Return (X, Y) of the center of cell containing provided text 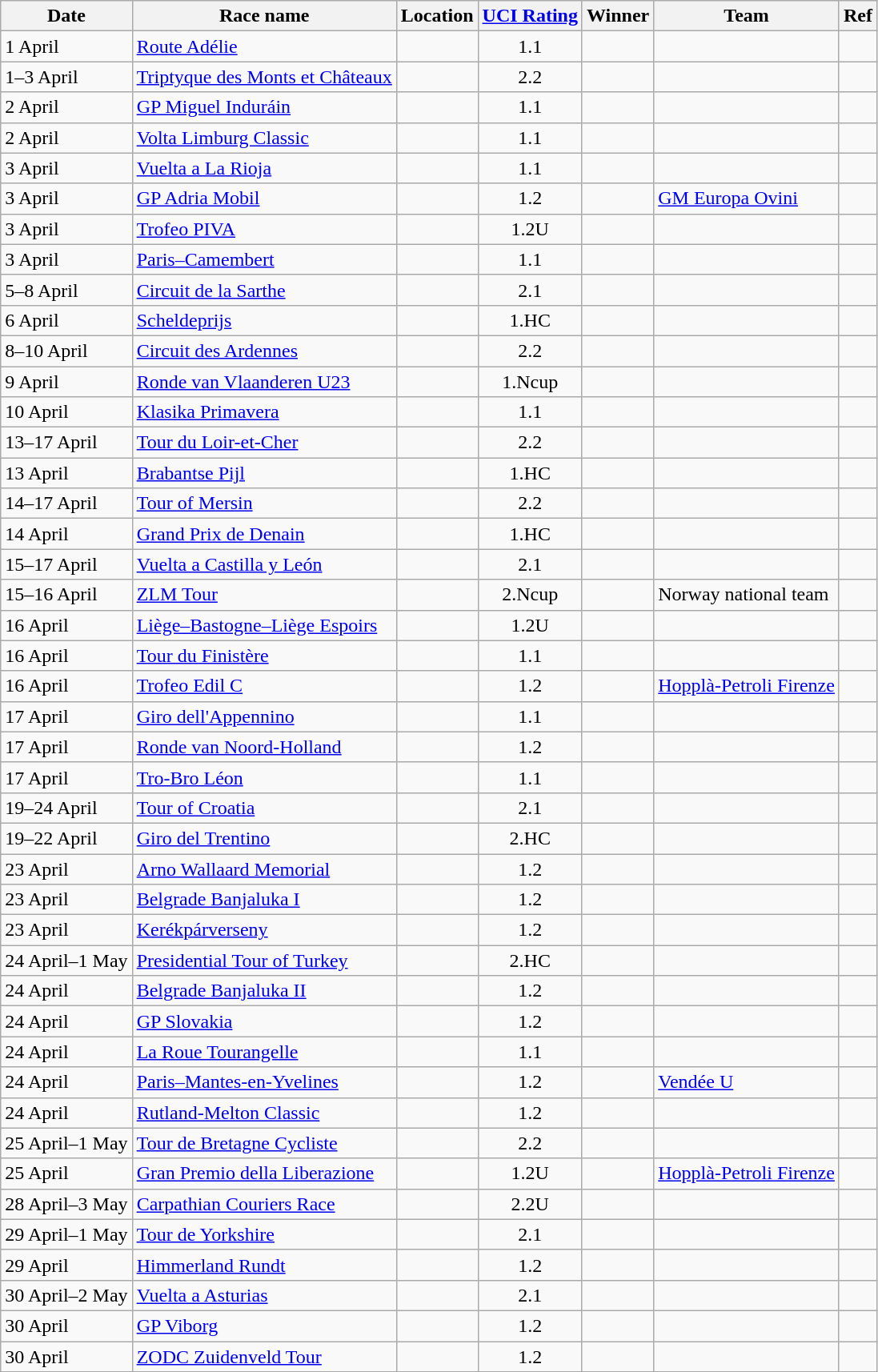
28 April–3 May (66, 1204)
Triptyque des Monts et Châteaux (264, 77)
ZODC Zuidenveld Tour (264, 1357)
GP Viborg (264, 1326)
Tour de Bretagne Cycliste (264, 1143)
29 April–1 May (66, 1234)
1 April (66, 46)
Tour du Finistère (264, 656)
Klasika Primavera (264, 412)
Giro del Trentino (264, 838)
Brabantse Pijl (264, 473)
Giro dell'Appennino (264, 716)
13 April (66, 473)
Tour du Loir-et-Cher (264, 443)
Carpathian Couriers Race (264, 1204)
Paris–Mantes-en-Yvelines (264, 1082)
Himmerland Rundt (264, 1265)
Trofeo Edil C (264, 686)
Paris–Camembert (264, 259)
10 April (66, 412)
2.2U (530, 1204)
Vuelta a La Rioja (264, 168)
Belgrade Banjaluka II (264, 991)
Volta Limburg Classic (264, 138)
8–10 April (66, 351)
Grand Prix de Denain (264, 534)
14 April (66, 534)
Circuit de la Sarthe (264, 290)
25 April (66, 1173)
Kerékpárverseny (264, 930)
Presidential Tour of Turkey (264, 961)
Tour of Croatia (264, 808)
Date (66, 16)
6 April (66, 320)
Trofeo PIVA (264, 229)
Liège–Bastogne–Liège Espoirs (264, 625)
Scheldeprijs (264, 320)
19–22 April (66, 838)
Route Adélie (264, 46)
Team (747, 16)
Rutland-Melton Classic (264, 1113)
1–3 April (66, 77)
GP Slovakia (264, 1021)
Vuelta a Asturias (264, 1295)
9 April (66, 382)
29 April (66, 1265)
Ref (858, 16)
GM Europa Ovini (747, 199)
Ronde van Noord-Holland (264, 747)
Tour of Mersin (264, 503)
La Roue Tourangelle (264, 1052)
24 April–1 May (66, 961)
Winner (618, 16)
13–17 April (66, 443)
Vuelta a Castilla y León (264, 564)
GP Miguel Induráin (264, 107)
Vendée U (747, 1082)
Circuit des Ardennes (264, 351)
Location (437, 16)
30 April–2 May (66, 1295)
14–17 April (66, 503)
Ronde van Vlaanderen U23 (264, 382)
Gran Premio della Liberazione (264, 1173)
ZLM Tour (264, 595)
Tro-Bro Léon (264, 777)
Arno Wallaard Memorial (264, 869)
15–17 April (66, 564)
2.Ncup (530, 595)
Tour de Yorkshire (264, 1234)
5–8 April (66, 290)
19–24 April (66, 808)
UCI Rating (530, 16)
Race name (264, 16)
GP Adria Mobil (264, 199)
25 April–1 May (66, 1143)
1.Ncup (530, 382)
Belgrade Banjaluka I (264, 900)
15–16 April (66, 595)
Norway national team (747, 595)
